Extract the [x, y] coordinate from the center of the cell holding the provided text.  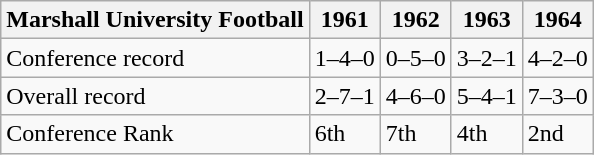
4th [486, 134]
3–2–1 [486, 58]
Conference record [155, 58]
Overall record [155, 96]
Marshall University Football [155, 20]
1962 [416, 20]
1964 [558, 20]
7–3–0 [558, 96]
0–5–0 [416, 58]
7th [416, 134]
5–4–1 [486, 96]
Conference Rank [155, 134]
6th [344, 134]
2–7–1 [344, 96]
1961 [344, 20]
4–2–0 [558, 58]
4–6–0 [416, 96]
1–4–0 [344, 58]
2nd [558, 134]
1963 [486, 20]
